Capture the cell that displays the provided text and extract its [x, y] central coordinate. 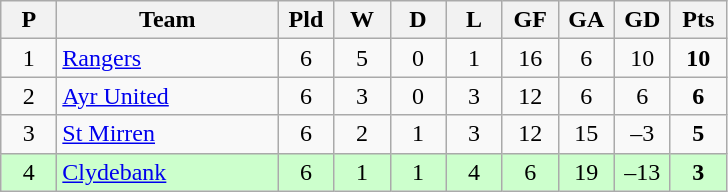
D [418, 20]
GA [586, 20]
St Mirren [168, 134]
19 [586, 172]
W [362, 20]
Pld [306, 20]
P [29, 20]
Team [168, 20]
–13 [642, 172]
Ayr United [168, 96]
–3 [642, 134]
Pts [698, 20]
Clydebank [168, 172]
Rangers [168, 58]
GF [530, 20]
15 [586, 134]
16 [530, 58]
GD [642, 20]
L [474, 20]
